Scan for the cell matching the given text and deliver its (X, Y) coordinate at center. 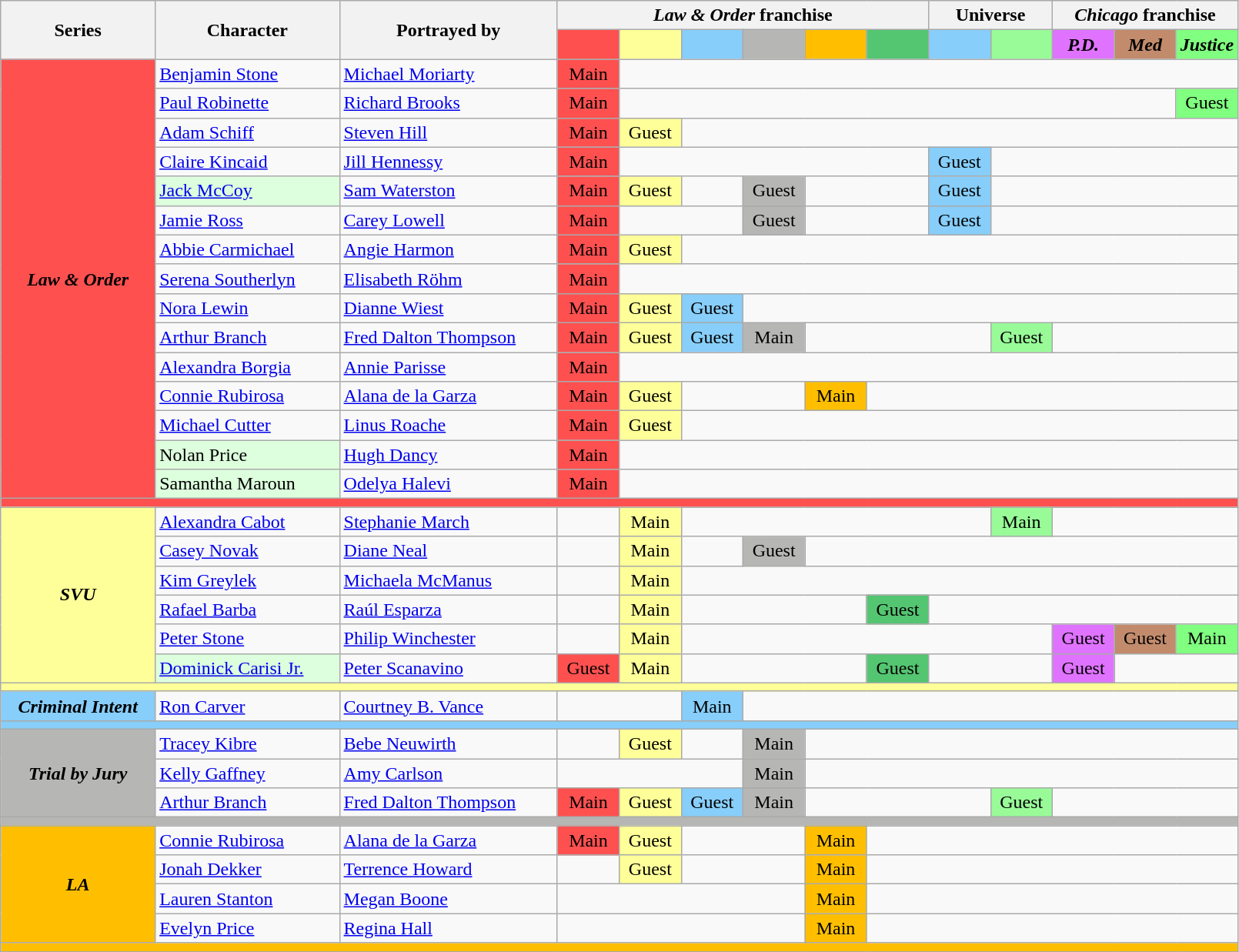
Peter Stone (248, 639)
P.D. (1083, 45)
Hugh Dancy (448, 455)
Sam Waterston (448, 191)
Raúl Esparza (448, 610)
Paul Robinette (248, 103)
Carey Lowell (448, 220)
Casey Novak (248, 551)
Nora Lewin (248, 308)
Diane Neal (448, 551)
Peter Scanavino (448, 668)
Jill Hennessy (448, 162)
Philip Winchester (448, 639)
Character (248, 30)
Jonah Dekker (248, 870)
Odelya Halevi (448, 484)
Jamie Ross (248, 220)
Nolan Price (248, 455)
Universe (991, 15)
Jack McCoy (248, 191)
Chicago franchise (1145, 15)
Law & Order (78, 279)
Kim Greylek (248, 580)
Megan Boone (448, 899)
Michaela McManus (448, 580)
Justice (1207, 45)
Alexandra Cabot (248, 522)
Richard Brooks (448, 103)
Courtney B. Vance (448, 706)
Dianne Wiest (448, 308)
Alexandra Borgia (248, 367)
Lauren Stanton (248, 899)
Kelly Gaffney (248, 773)
Claire Kincaid (248, 162)
Steven Hill (448, 132)
Elisabeth Röhm (448, 279)
Adam Schiff (248, 132)
Amy Carlson (448, 773)
Michael Moriarty (448, 74)
Annie Parisse (448, 367)
Evelyn Price (248, 928)
Linus Roache (448, 426)
Stephanie March (448, 522)
Law & Order franchise (743, 15)
Samantha Maroun (248, 484)
Benjamin Stone (248, 74)
Angie Harmon (448, 249)
Series (78, 30)
Serena Southerlyn (248, 279)
Ron Carver (248, 706)
Portrayed by (448, 30)
Bebe Neuwirth (448, 743)
Med (1145, 45)
SVU (78, 595)
Regina Hall (448, 928)
Dominick Carisi Jr. (248, 668)
Criminal Intent (78, 706)
Michael Cutter (248, 426)
Tracey Kibre (248, 743)
Trial by Jury (78, 773)
Terrence Howard (448, 870)
Rafael Barba (248, 610)
LA (78, 884)
Abbie Carmichael (248, 249)
